Return the [x, y] coordinate for the center point of the cell that contains the specified text.  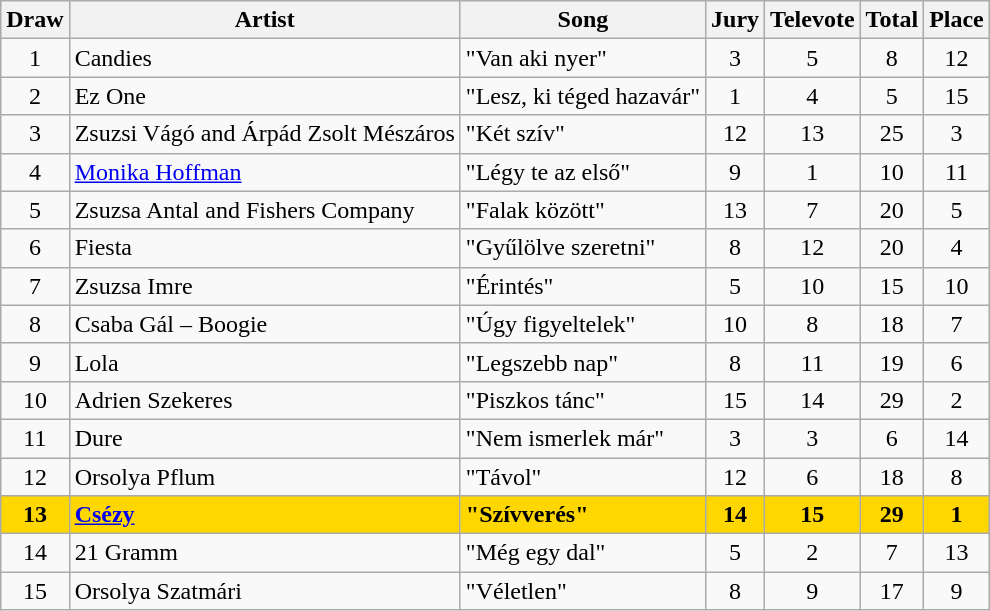
Monika Hoffman [264, 172]
Artist [264, 20]
Lola [264, 362]
21 Gramm [264, 553]
Dure [264, 438]
"Érintés" [582, 286]
"Légy te az első" [582, 172]
Csézy [264, 515]
Csaba Gál – Boogie [264, 324]
Candies [264, 58]
Orsolya Szatmári [264, 591]
19 [892, 362]
"Véletlen" [582, 591]
Place [957, 20]
25 [892, 134]
"Falak között" [582, 210]
Zsuzsa Antal and Fishers Company [264, 210]
Total [892, 20]
"Lesz, ki téged hazavár" [582, 96]
"Piszkos tánc" [582, 400]
Zsuzsa Imre [264, 286]
Ez One [264, 96]
Zsuzsi Vágó and Árpád Zsolt Mészáros [264, 134]
"Úgy figyeltelek" [582, 324]
Fiesta [264, 248]
Draw [35, 20]
"Gyűlölve szeretni" [582, 248]
"Nem ismerlek már" [582, 438]
"Két szív" [582, 134]
"Távol" [582, 477]
"Még egy dal" [582, 553]
Song [582, 20]
"Van aki nyer" [582, 58]
Orsolya Pflum [264, 477]
"Legszebb nap" [582, 362]
Televote [812, 20]
17 [892, 591]
"Szívverés" [582, 515]
Adrien Szekeres [264, 400]
Jury [736, 20]
